Scan for the cell matching the given text and deliver its (X, Y) coordinate at center. 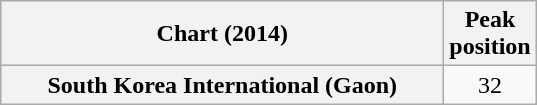
Peakposition (490, 34)
Chart (2014) (222, 34)
32 (490, 85)
South Korea International (Gaon) (222, 85)
